Return [x, y] of the center of cell containing provided text 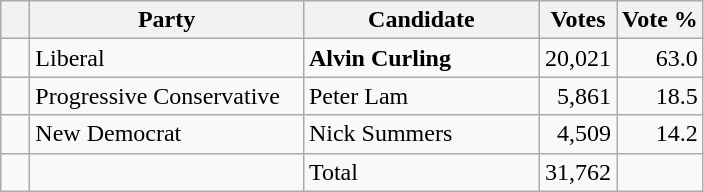
Total [421, 172]
Votes [578, 20]
Peter Lam [421, 96]
Alvin Curling [421, 58]
14.2 [660, 134]
New Democrat [167, 134]
Progressive Conservative [167, 96]
4,509 [578, 134]
5,861 [578, 96]
Candidate [421, 20]
Liberal [167, 58]
Nick Summers [421, 134]
Vote % [660, 20]
18.5 [660, 96]
63.0 [660, 58]
20,021 [578, 58]
Party [167, 20]
31,762 [578, 172]
